Provide the (x, y) coordinate of the cell's center where the given text is located.  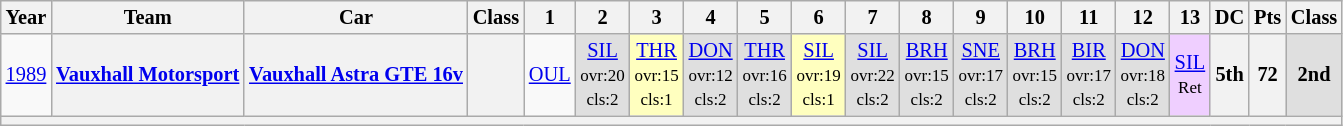
1 (550, 17)
Vauxhall Motorsport (148, 75)
Team (148, 17)
Pts (1268, 17)
DONovr:18cls:2 (1143, 75)
5 (765, 17)
1989 (26, 75)
2 (603, 17)
SILovr:22cls:2 (873, 75)
10 (1035, 17)
12 (1143, 17)
SILovr:20cls:2 (603, 75)
8 (927, 17)
DC (1230, 17)
5th (1230, 75)
6 (819, 17)
Vauxhall Astra GTE 16v (356, 75)
13 (1190, 17)
SILovr:19cls:1 (819, 75)
11 (1089, 17)
THRovr:15cls:1 (657, 75)
4 (711, 17)
9 (981, 17)
SILRet (1190, 75)
3 (657, 17)
7 (873, 17)
72 (1268, 75)
OUL (550, 75)
THRovr:16cls:2 (765, 75)
Car (356, 17)
Year (26, 17)
DONovr:12cls:2 (711, 75)
SNEovr:17cls:2 (981, 75)
2nd (1314, 75)
BIRovr:17cls:2 (1089, 75)
